Scan for the cell matching the given text and deliver its (X, Y) coordinate at center. 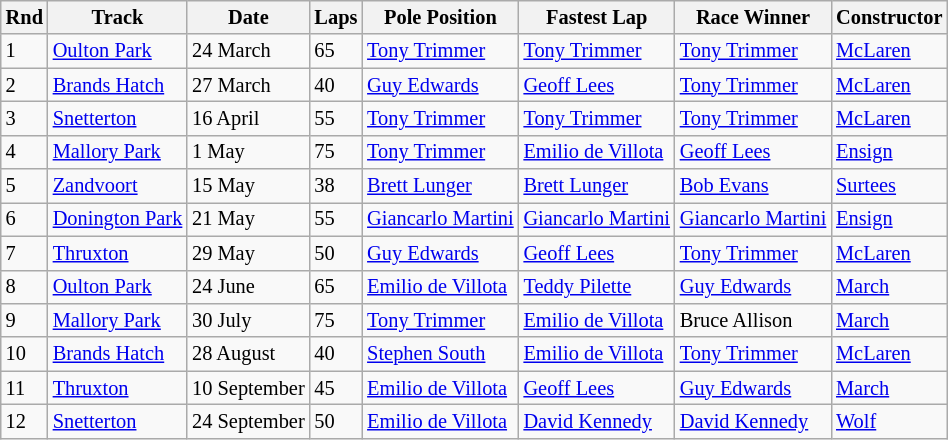
Pole Position (440, 17)
15 May (248, 186)
8 (24, 287)
Stephen South (440, 354)
Laps (336, 17)
Bruce Allison (753, 320)
Date (248, 17)
2 (24, 85)
9 (24, 320)
1 May (248, 152)
28 August (248, 354)
4 (24, 152)
29 May (248, 253)
Teddy Pilette (597, 287)
24 September (248, 421)
10 September (248, 388)
11 (24, 388)
45 (336, 388)
Fastest Lap (597, 17)
Donington Park (118, 219)
16 April (248, 118)
Wolf (889, 421)
Race Winner (753, 17)
Track (118, 17)
Rnd (24, 17)
12 (24, 421)
7 (24, 253)
38 (336, 186)
6 (24, 219)
30 July (248, 320)
3 (24, 118)
Zandvoort (118, 186)
Surtees (889, 186)
21 May (248, 219)
24 June (248, 287)
24 March (248, 51)
Constructor (889, 17)
10 (24, 354)
1 (24, 51)
5 (24, 186)
27 March (248, 85)
Bob Evans (753, 186)
